Provide the (X, Y) coordinate of the cell's center where the given text is located.  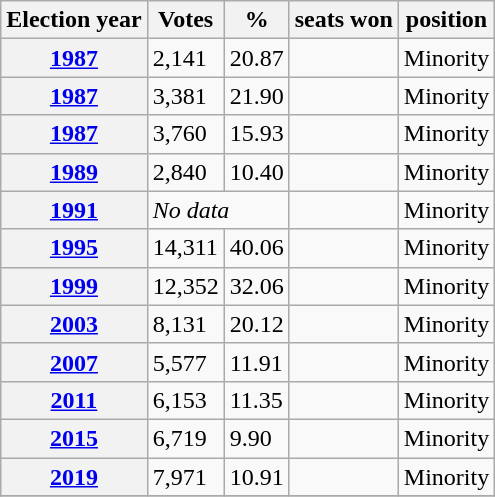
15.93 (256, 134)
11.35 (256, 400)
10.40 (256, 172)
2,141 (186, 58)
5,577 (186, 362)
12,352 (186, 286)
21.90 (256, 96)
10.91 (256, 477)
9.90 (256, 438)
No data (218, 210)
6,719 (186, 438)
32.06 (256, 286)
20.12 (256, 324)
2019 (74, 477)
seats won (344, 20)
3,381 (186, 96)
3,760 (186, 134)
2011 (74, 400)
2015 (74, 438)
2,840 (186, 172)
2007 (74, 362)
Election year (74, 20)
1989 (74, 172)
11.91 (256, 362)
7,971 (186, 477)
1995 (74, 248)
2003 (74, 324)
6,153 (186, 400)
position (446, 20)
14,311 (186, 248)
8,131 (186, 324)
40.06 (256, 248)
% (256, 20)
1999 (74, 286)
20.87 (256, 58)
1991 (74, 210)
Votes (186, 20)
